Search for the cell housing the specified text and yield its (X, Y) center coordinate. 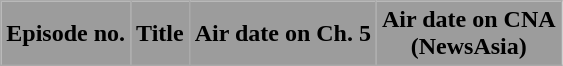
Episode no. (66, 34)
Title (160, 34)
Air date on Ch. 5 (282, 34)
Air date on CNA(NewsAsia) (468, 34)
